Find where the given text appears and provide that cell's center as (x, y) coordinate. 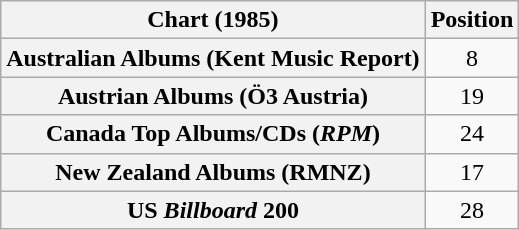
24 (472, 134)
Canada Top Albums/CDs (RPM) (213, 134)
8 (472, 58)
Austrian Albums (Ö3 Austria) (213, 96)
New Zealand Albums (RMNZ) (213, 172)
US Billboard 200 (213, 210)
17 (472, 172)
Chart (1985) (213, 20)
Australian Albums (Kent Music Report) (213, 58)
28 (472, 210)
Position (472, 20)
19 (472, 96)
